Provide the [x, y] coordinate of the cell's center where the given text is located.  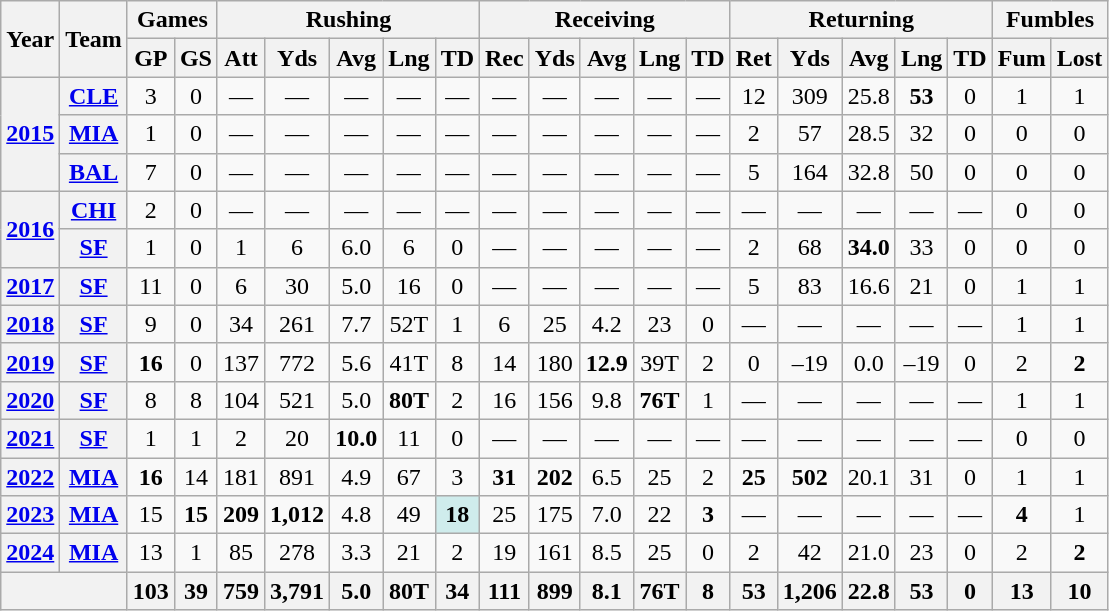
8.5 [606, 553]
2024 [30, 553]
Lost [1079, 58]
772 [298, 362]
4.2 [606, 324]
CLE [94, 96]
18 [457, 515]
20 [298, 438]
309 [810, 96]
891 [298, 477]
83 [810, 286]
GS [196, 58]
3,791 [298, 591]
Att [240, 58]
202 [554, 477]
39T [659, 362]
52T [409, 324]
16.6 [868, 286]
85 [240, 553]
4.8 [356, 515]
21.0 [868, 553]
164 [810, 172]
Team [94, 39]
25.8 [868, 96]
5.6 [356, 362]
12 [754, 96]
68 [810, 248]
32.8 [868, 172]
175 [554, 515]
Fumbles [1050, 20]
10.0 [356, 438]
278 [298, 553]
57 [810, 134]
2019 [30, 362]
2023 [30, 515]
7 [150, 172]
4 [1022, 515]
Ret [754, 58]
10 [1079, 591]
41T [409, 362]
180 [554, 362]
759 [240, 591]
Rec [505, 58]
28.5 [868, 134]
111 [505, 591]
GP [150, 58]
CHI [94, 210]
899 [554, 591]
50 [921, 172]
8.1 [606, 591]
2017 [30, 286]
12.9 [606, 362]
34.0 [868, 248]
Games [172, 20]
261 [298, 324]
49 [409, 515]
33 [921, 248]
1,012 [298, 515]
104 [240, 400]
103 [150, 591]
1,206 [810, 591]
Year [30, 39]
67 [409, 477]
2020 [30, 400]
2022 [30, 477]
6.0 [356, 248]
Returning [861, 20]
0.0 [868, 362]
161 [554, 553]
42 [810, 553]
2018 [30, 324]
137 [240, 362]
32 [921, 134]
20.1 [868, 477]
9.8 [606, 400]
Fum [1022, 58]
7.0 [606, 515]
7.7 [356, 324]
2015 [30, 134]
2021 [30, 438]
22.8 [868, 591]
30 [298, 286]
BAL [94, 172]
19 [505, 553]
Receiving [606, 20]
6.5 [606, 477]
22 [659, 515]
156 [554, 400]
4.9 [356, 477]
39 [196, 591]
3.3 [356, 553]
Rushing [348, 20]
181 [240, 477]
2016 [30, 229]
502 [810, 477]
209 [240, 515]
521 [298, 400]
9 [150, 324]
